Provide the [X, Y] coordinate of the cell's center where the given text is located.  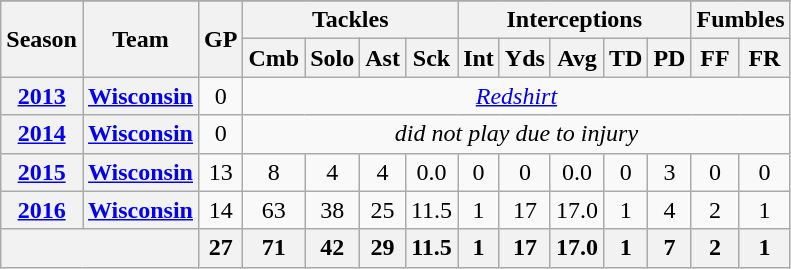
Season [42, 39]
FF [715, 58]
13 [220, 172]
Cmb [274, 58]
Solo [332, 58]
29 [383, 248]
27 [220, 248]
63 [274, 210]
FR [764, 58]
Team [140, 39]
Fumbles [740, 20]
2013 [42, 96]
Avg [576, 58]
Yds [524, 58]
Redshirt [516, 96]
PD [670, 58]
8 [274, 172]
25 [383, 210]
Int [479, 58]
14 [220, 210]
38 [332, 210]
Sck [431, 58]
7 [670, 248]
Ast [383, 58]
Tackles [350, 20]
2014 [42, 134]
Interceptions [574, 20]
2016 [42, 210]
2015 [42, 172]
42 [332, 248]
71 [274, 248]
GP [220, 39]
TD [625, 58]
3 [670, 172]
did not play due to injury [516, 134]
